From the cell containing the given text, extract its center point as (X, Y) coordinate. 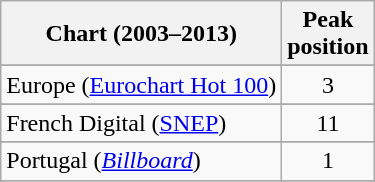
1 (328, 161)
3 (328, 85)
Europe (Eurochart Hot 100) (142, 85)
Peakposition (328, 34)
Chart (2003–2013) (142, 34)
French Digital (SNEP) (142, 123)
Portugal (Billboard) (142, 161)
11 (328, 123)
